Provide the (X, Y) coordinate of the cell's center where the given text is located.  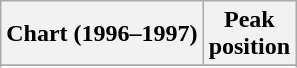
Peakposition (249, 34)
Chart (1996–1997) (102, 34)
